Return (X, Y) of the center of cell containing provided text 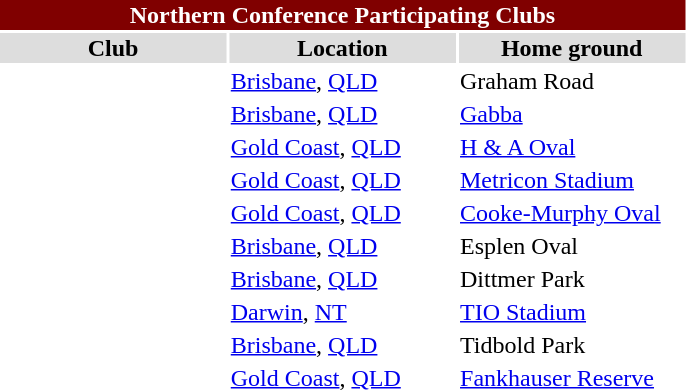
Club (113, 48)
Tidbold Park (572, 345)
TIO Stadium (572, 312)
Esplen Oval (572, 246)
Dittmer Park (572, 279)
Cooke-Murphy Oval (572, 213)
Graham Road (572, 81)
Darwin, NT (342, 312)
H & A Oval (572, 147)
Home ground (572, 48)
Location (342, 48)
Metricon Stadium (572, 180)
Northern Conference Participating Clubs (342, 15)
Gabba (572, 114)
